Extract the (x, y) coordinate from the center of the cell holding the provided text.  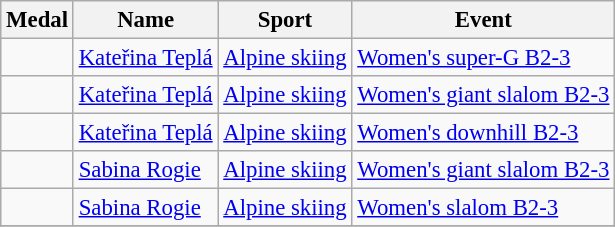
Sport (285, 20)
Women's super-G B2-3 (484, 58)
Women's slalom B2-3 (484, 208)
Women's downhill B2-3 (484, 133)
Medal (38, 20)
Event (484, 20)
Name (146, 20)
